Find where the given text appears and provide that cell's center as (X, Y) coordinate. 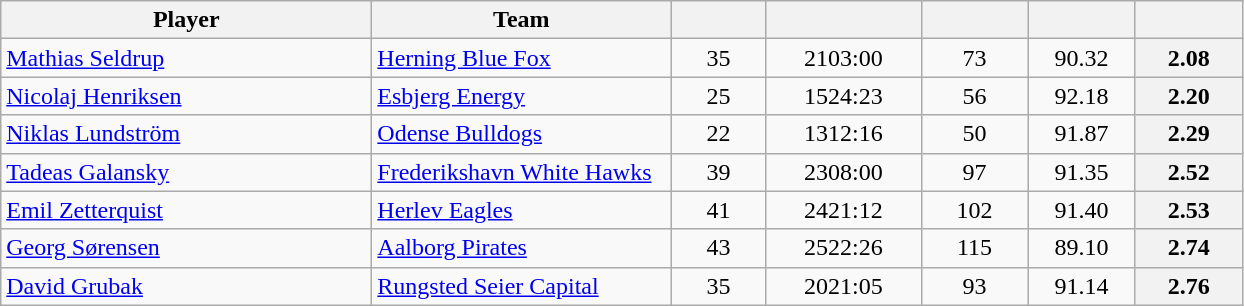
2.08 (1188, 58)
93 (974, 286)
2.53 (1188, 210)
Herning Blue Fox (522, 58)
39 (718, 172)
Tadeas Galansky (186, 172)
Team (522, 20)
Odense Bulldogs (522, 134)
91.35 (1082, 172)
Mathias Seldrup (186, 58)
2522:26 (844, 248)
73 (974, 58)
2.76 (1188, 286)
56 (974, 96)
Niklas Lundström (186, 134)
91.40 (1082, 210)
Georg Sørensen (186, 248)
2.52 (1188, 172)
2.74 (1188, 248)
97 (974, 172)
Emil Zetterquist (186, 210)
2308:00 (844, 172)
91.14 (1082, 286)
2103:00 (844, 58)
25 (718, 96)
Frederikshavn White Hawks (522, 172)
Herlev Eagles (522, 210)
Aalborg Pirates (522, 248)
50 (974, 134)
22 (718, 134)
David Grubak (186, 286)
43 (718, 248)
102 (974, 210)
Nicolaj Henriksen (186, 96)
89.10 (1082, 248)
Rungsted Seier Capital (522, 286)
2421:12 (844, 210)
Player (186, 20)
2021:05 (844, 286)
91.87 (1082, 134)
90.32 (1082, 58)
41 (718, 210)
1524:23 (844, 96)
1312:16 (844, 134)
2.20 (1188, 96)
92.18 (1082, 96)
Esbjerg Energy (522, 96)
2.29 (1188, 134)
115 (974, 248)
